Scan for the cell matching the given text and deliver its (X, Y) coordinate at center. 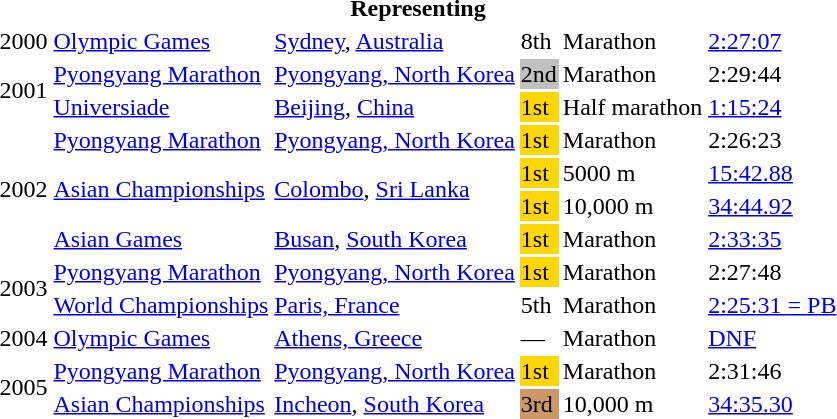
3rd (538, 404)
Incheon, South Korea (395, 404)
Sydney, Australia (395, 41)
Beijing, China (395, 107)
Half marathon (632, 107)
Paris, France (395, 305)
— (538, 338)
Universiade (161, 107)
5th (538, 305)
World Championships (161, 305)
Athens, Greece (395, 338)
5000 m (632, 173)
Asian Games (161, 239)
2nd (538, 74)
Busan, South Korea (395, 239)
Colombo, Sri Lanka (395, 190)
8th (538, 41)
